Locate the cell with the specified text and output its [x, y] center coordinate. 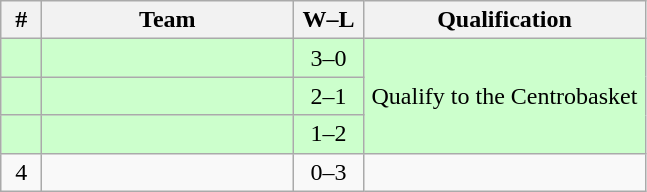
1–2 [328, 134]
Qualification [504, 20]
4 [22, 172]
Qualify to the Centrobasket [504, 96]
# [22, 20]
Team [168, 20]
3–0 [328, 58]
2–1 [328, 96]
0–3 [328, 172]
W–L [328, 20]
